Search for the cell housing the specified text and yield its [X, Y] center coordinate. 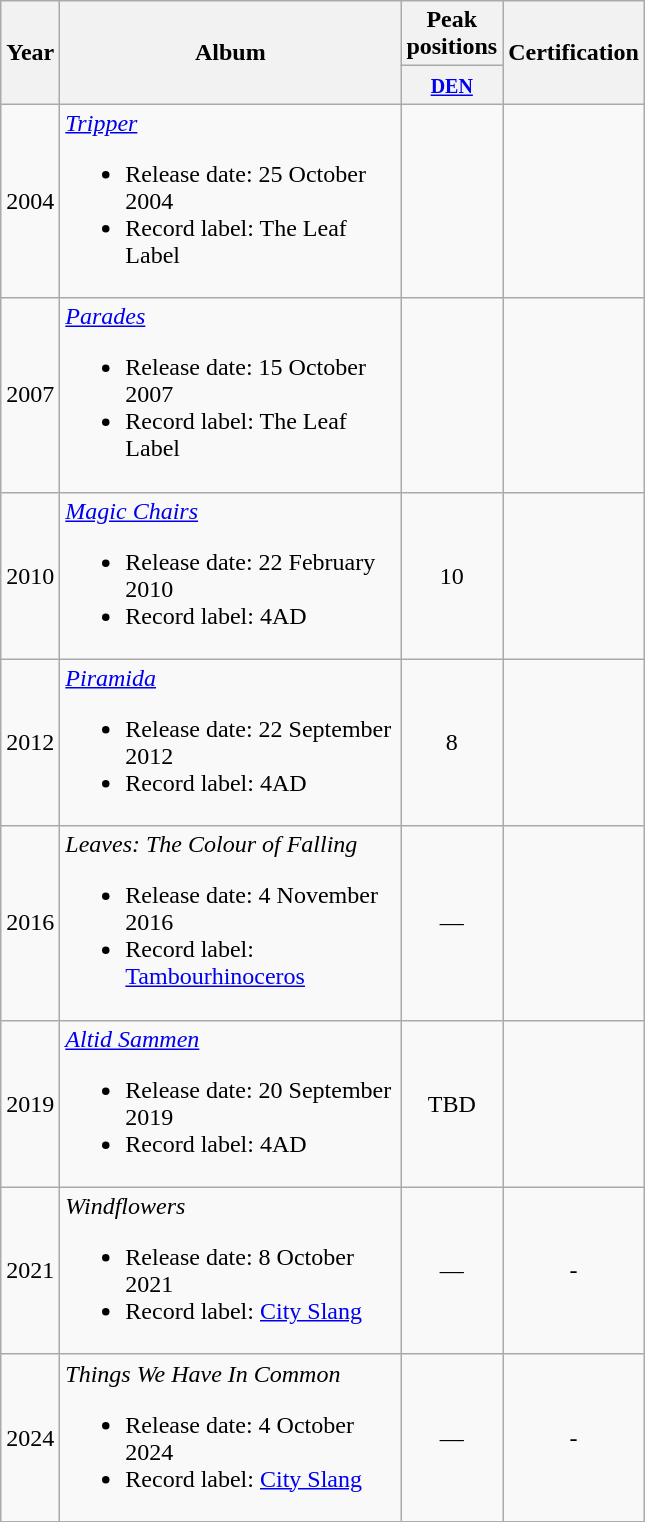
Year [30, 52]
PiramidaRelease date: 22 September 2012Record label: 4AD [230, 742]
8 [452, 742]
2010 [30, 576]
2004 [30, 201]
WindflowersRelease date: 8 October 2021Record label: City Slang [230, 1270]
2007 [30, 395]
Album [230, 52]
TripperRelease date: 25 October 2004Record label: The Leaf Label [230, 201]
Peak positions [452, 34]
2016 [30, 923]
Leaves: The Colour of FallingRelease date: 4 November 2016Record label: Tambourhinoceros [230, 923]
TBD [452, 1104]
2024 [30, 1438]
DEN [452, 85]
Certification [574, 52]
10 [452, 576]
2021 [30, 1270]
Altid SammenRelease date: 20 September 2019Record label: 4AD [230, 1104]
2019 [30, 1104]
Things We Have In CommonRelease date: 4 October 2024Record label: City Slang [230, 1438]
2012 [30, 742]
ParadesRelease date: 15 October 2007Record label: The Leaf Label [230, 395]
Magic ChairsRelease date: 22 February 2010Record label: 4AD [230, 576]
